Identify which cell holds the provided text, then report its [X, Y] central coordinate. 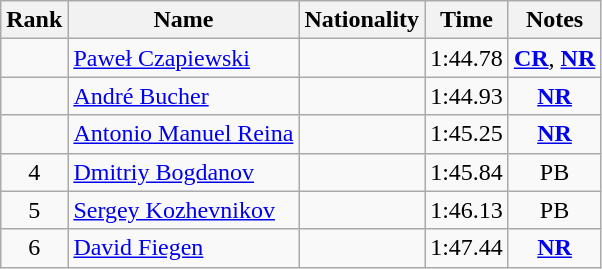
David Fiegen [184, 248]
4 [34, 172]
Time [467, 20]
Paweł Czapiewski [184, 58]
Nationality [362, 20]
Name [184, 20]
1:47.44 [467, 248]
1:45.25 [467, 134]
Sergey Kozhevnikov [184, 210]
6 [34, 248]
Antonio Manuel Reina [184, 134]
1:44.93 [467, 96]
1:46.13 [467, 210]
Rank [34, 20]
Notes [554, 20]
CR, NR [554, 58]
5 [34, 210]
André Bucher [184, 96]
1:45.84 [467, 172]
1:44.78 [467, 58]
Dmitriy Bogdanov [184, 172]
